From the cell containing the given text, extract its center point as [X, Y] coordinate. 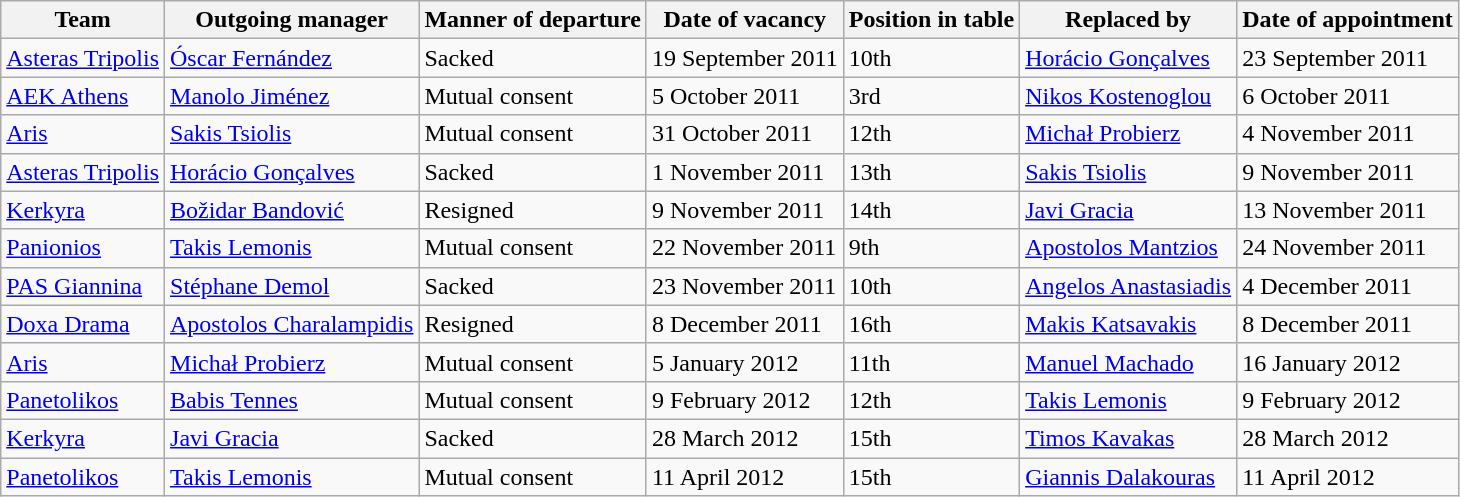
Panionios [83, 248]
Stéphane Demol [292, 286]
Outgoing manager [292, 20]
Óscar Fernández [292, 58]
4 November 2011 [1348, 134]
PAS Giannina [83, 286]
Doxa Drama [83, 324]
Manuel Machado [1128, 362]
4 December 2011 [1348, 286]
Date of vacancy [744, 20]
Božidar Bandović [292, 210]
3rd [931, 96]
Apostolos Mantzios [1128, 248]
11th [931, 362]
Manolo Jiménez [292, 96]
Date of appointment [1348, 20]
16 January 2012 [1348, 362]
19 September 2011 [744, 58]
Team [83, 20]
23 November 2011 [744, 286]
1 November 2011 [744, 172]
Makis Katsavakis [1128, 324]
13 November 2011 [1348, 210]
14th [931, 210]
13th [931, 172]
9th [931, 248]
Babis Tennes [292, 400]
5 October 2011 [744, 96]
AEK Athens [83, 96]
6 October 2011 [1348, 96]
Replaced by [1128, 20]
Position in table [931, 20]
Timos Kavakas [1128, 438]
16th [931, 324]
Giannis Dalakouras [1128, 477]
31 October 2011 [744, 134]
Manner of departure [532, 20]
24 November 2011 [1348, 248]
Angelos Anastasiadis [1128, 286]
Apostolos Charalampidis [292, 324]
23 September 2011 [1348, 58]
5 January 2012 [744, 362]
22 November 2011 [744, 248]
Nikos Kostenoglou [1128, 96]
